Return the (X, Y) coordinate for the center point of the cell that contains the specified text.  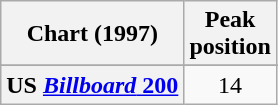
14 (230, 85)
US Billboard 200 (92, 85)
Chart (1997) (92, 34)
Peakposition (230, 34)
